Identify which cell holds the provided text, then report its (X, Y) central coordinate. 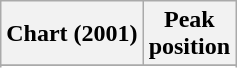
Chart (2001) (72, 34)
Peakposition (189, 34)
